Locate the cell with the specified text and output its [x, y] center coordinate. 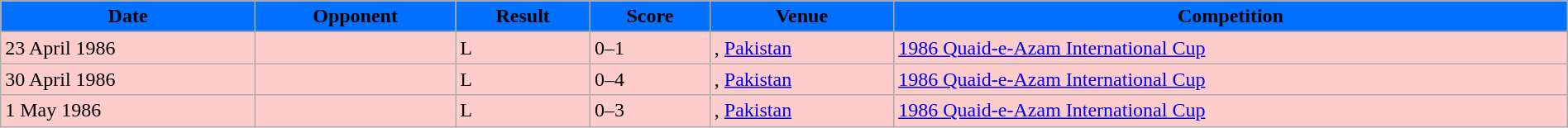
Result [523, 17]
Score [650, 17]
Date [128, 17]
Opponent [355, 17]
23 April 1986 [128, 48]
1 May 1986 [128, 111]
0–1 [650, 48]
Competition [1231, 17]
30 April 1986 [128, 79]
0–3 [650, 111]
Venue [801, 17]
0–4 [650, 79]
